Search for the cell housing the specified text and yield its (x, y) center coordinate. 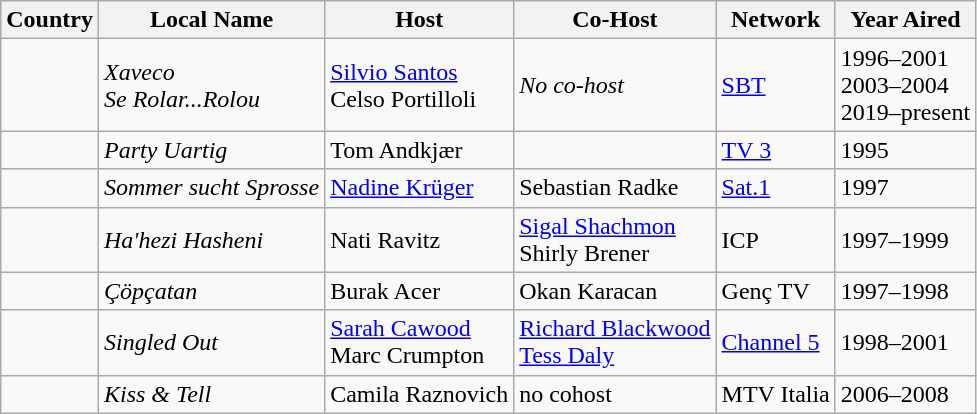
1997–1998 (905, 291)
MTV Italia (776, 394)
Ha'hezi Hasheni (211, 240)
Tom Andkjær (420, 150)
Host (420, 20)
Sat.1 (776, 188)
TV 3 (776, 150)
Nadine Krüger (420, 188)
Co-Host (615, 20)
Burak Acer (420, 291)
Sebastian Radke (615, 188)
Nati Ravitz (420, 240)
Genç TV (776, 291)
XavecoSe Rolar...Rolou (211, 85)
Okan Karacan (615, 291)
1997 (905, 188)
Richard BlackwoodTess Daly (615, 342)
No co-host (615, 85)
Singled Out (211, 342)
Sarah CawoodMarc Crumpton (420, 342)
Local Name (211, 20)
Sigal ShachmonShirly Brener (615, 240)
no cohost (615, 394)
Network (776, 20)
Kiss & Tell (211, 394)
Çöpçatan (211, 291)
Party Uartig (211, 150)
1996–20012003–20042019–present (905, 85)
Sommer sucht Sprosse (211, 188)
1995 (905, 150)
Silvio SantosCelso Portilloli (420, 85)
Camila Raznovich (420, 394)
ICP (776, 240)
2006–2008 (905, 394)
Country (50, 20)
Year Aired (905, 20)
SBT (776, 85)
1997–1999 (905, 240)
1998–2001 (905, 342)
Channel 5 (776, 342)
